Search for the cell housing the specified text and yield its (x, y) center coordinate. 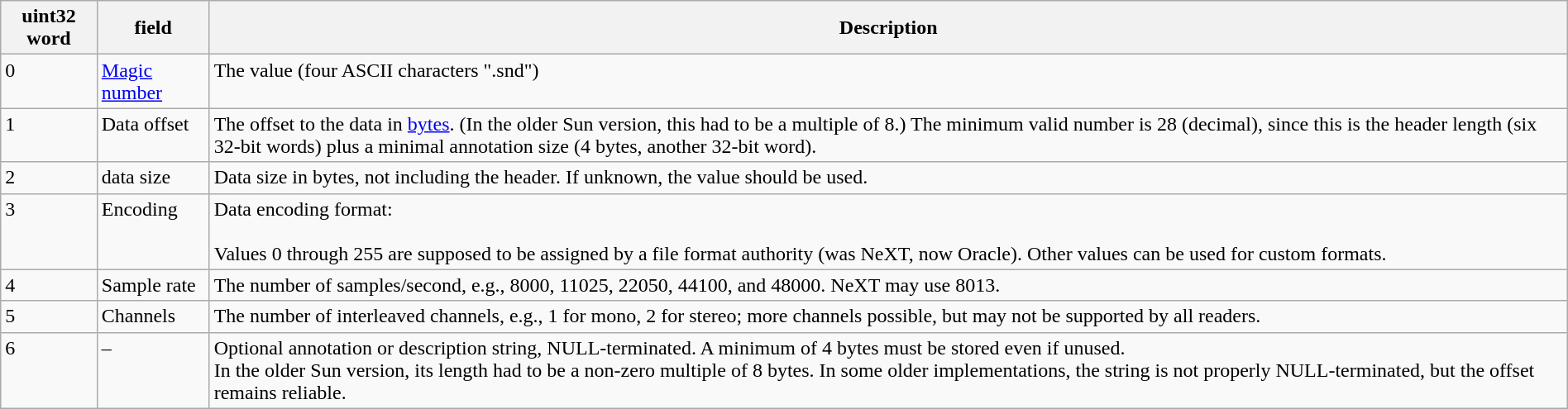
Description (888, 28)
5 (50, 316)
Sample rate (153, 285)
field (153, 28)
Data size in bytes, not including the header. If unknown, the value should be used. (888, 178)
2 (50, 178)
Magic number (153, 81)
Data offset (153, 136)
3 (50, 231)
The value (four ASCII characters ".snd") (888, 81)
Encoding (153, 231)
data size (153, 178)
The number of samples/second, e.g., 8000, 11025, 22050, 44100, and 48000. NeXT may use 8013. (888, 285)
uint32 word (50, 28)
– (153, 370)
Channels (153, 316)
4 (50, 285)
0 (50, 81)
1 (50, 136)
6 (50, 370)
The number of interleaved channels, e.g., 1 for mono, 2 for stereo; more channels possible, but may not be supported by all readers. (888, 316)
